From the cell containing the given text, extract its center point as [X, Y] coordinate. 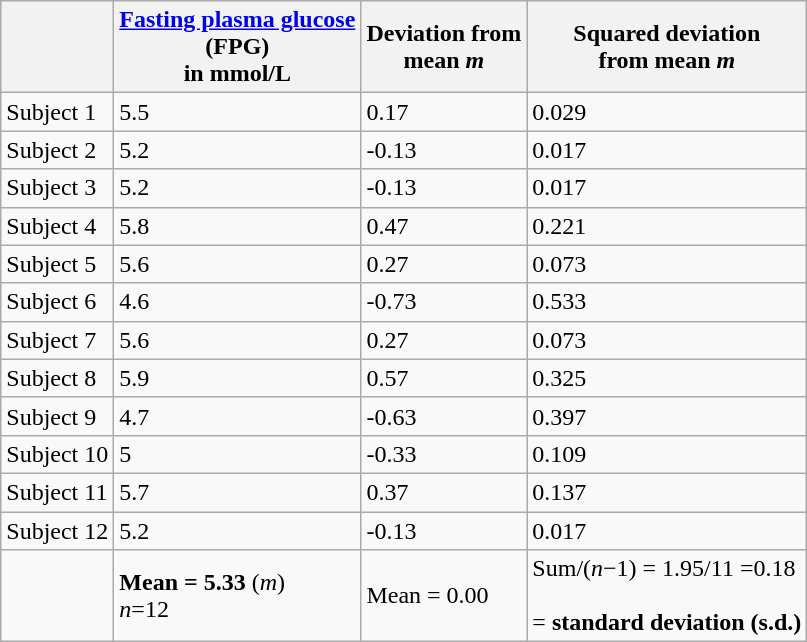
Subject 10 [58, 454]
Sum/(n−1) = 1.95/11 =0.18 = standard deviation (s.d.) [667, 596]
0.533 [667, 302]
0.109 [667, 454]
-0.33 [444, 454]
0.325 [667, 378]
Subject 4 [58, 226]
0.37 [444, 492]
Fasting plasma glucose (FPG) in mmol/L [238, 47]
Subject 5 [58, 264]
0.221 [667, 226]
Deviation from mean m [444, 47]
Subject 9 [58, 416]
Subject 3 [58, 188]
Subject 12 [58, 531]
Subject 8 [58, 378]
Squared deviationfrom mean m [667, 47]
0.137 [667, 492]
Subject 11 [58, 492]
5.7 [238, 492]
0.397 [667, 416]
0.57 [444, 378]
4.7 [238, 416]
4.6 [238, 302]
-0.63 [444, 416]
5.9 [238, 378]
5.8 [238, 226]
0.17 [444, 112]
0.029 [667, 112]
5 [238, 454]
Subject 6 [58, 302]
5.5 [238, 112]
Subject 1 [58, 112]
Mean = 0.00 [444, 596]
0.47 [444, 226]
Subject 2 [58, 150]
Mean = 5.33 (m) n=12 [238, 596]
-0.73 [444, 302]
Subject 7 [58, 340]
